Return (X, Y) of the center of cell containing provided text 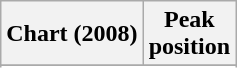
Peakposition (189, 34)
Chart (2008) (72, 34)
